Return [X, Y] of the center of cell containing provided text 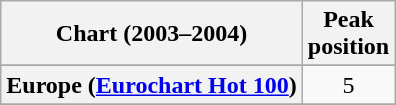
5 [348, 85]
Europe (Eurochart Hot 100) [152, 85]
Chart (2003–2004) [152, 34]
Peakposition [348, 34]
